Identify which cell holds the provided text, then report its (X, Y) central coordinate. 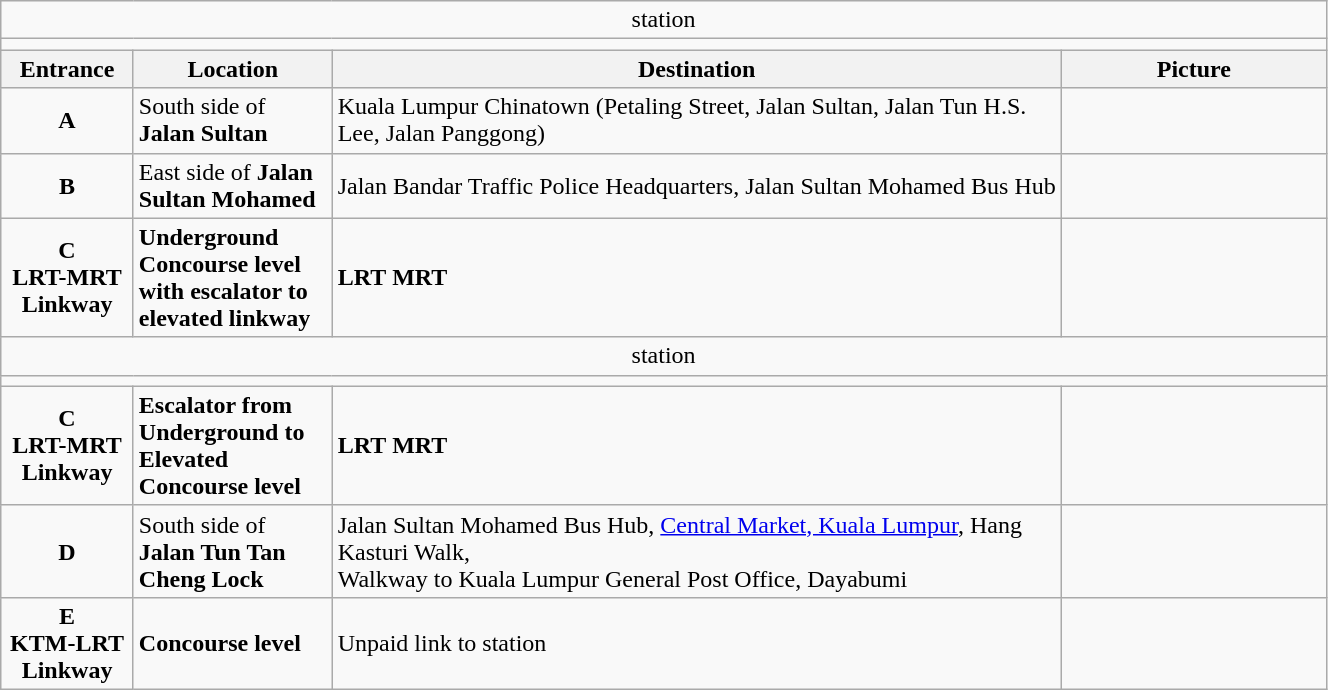
Kuala Lumpur Chinatown (Petaling Street, Jalan Sultan, Jalan Tun H.S. Lee, Jalan Panggong) (696, 120)
E KTM-LRT Linkway (68, 643)
D (68, 551)
Jalan Bandar Traffic Police Headquarters, Jalan Sultan Mohamed Bus Hub (696, 186)
Entrance (68, 69)
Location (232, 69)
Unpaid link to station (696, 643)
B (68, 186)
Concourse level (232, 643)
Underground Concourse level with escalator to elevated linkway (232, 278)
East side of Jalan Sultan Mohamed (232, 186)
Destination (696, 69)
Escalator from Underground to Elevated Concourse level (232, 446)
South side of Jalan Tun Tan Cheng Lock (232, 551)
A (68, 120)
Picture (1194, 69)
Jalan Sultan Mohamed Bus Hub, Central Market, Kuala Lumpur, Hang Kasturi Walk, Walkway to Kuala Lumpur General Post Office, Dayabumi (696, 551)
South side of Jalan Sultan (232, 120)
